Determine the [X, Y] coordinate at the center of the cell enclosing the given text.  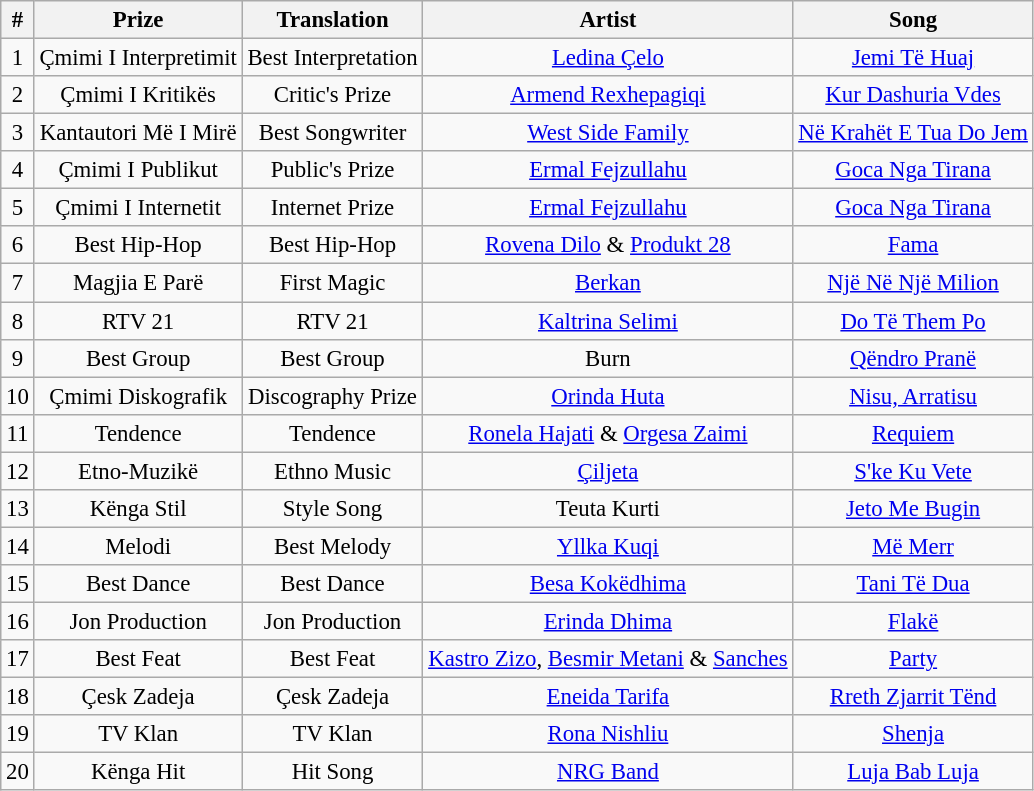
Prize [138, 20]
Ledina Çelo [608, 58]
Jeto Me Bugin [913, 509]
Çmimi I Kritikës [138, 95]
11 [18, 433]
7 [18, 283]
Best Melody [332, 546]
First Magic [332, 283]
# [18, 20]
Hit Song [332, 772]
Kaltrina Selimi [608, 321]
Style Song [332, 509]
Kënga Stil [138, 509]
Rovena Dilo & Produkt 28 [608, 245]
S'ke Ku Vete [913, 471]
Rreth Zjarrit Tënd [913, 697]
Ethno Music [332, 471]
Qëndro Pranë [913, 358]
Translation [332, 20]
NRG Band [608, 772]
1 [18, 58]
Teuta Kurti [608, 509]
Jemi Të Huaj [913, 58]
Eneida Tarifa [608, 697]
Kastro Zizo, Besmir Metani & Sanches [608, 659]
12 [18, 471]
Çmimi I Publikut [138, 170]
20 [18, 772]
Berkan [608, 283]
15 [18, 584]
Critic's Prize [332, 95]
Ronela Hajati & Orgesa Zaimi [608, 433]
14 [18, 546]
Luja Bab Luja [913, 772]
Melodi [138, 546]
Orinda Huta [608, 396]
Tani Të Dua [913, 584]
Public's Prize [332, 170]
Çmimi I Interpretimit [138, 58]
Kur Dashuria Vdes [913, 95]
Do Të Them Po [913, 321]
Në Krahët E Tua Do Jem [913, 133]
Çmimi I Internetit [138, 208]
2 [18, 95]
10 [18, 396]
Magjia E Parë [138, 283]
Yllka Kuqi [608, 546]
Më Merr [913, 546]
Çiljeta [608, 471]
Kantautori Më I Mirë [138, 133]
18 [18, 697]
Një Në Një Milion [913, 283]
Song [913, 20]
Nisu, Arratisu [913, 396]
6 [18, 245]
Requiem [913, 433]
Fama [913, 245]
Çmimi Diskografik [138, 396]
Etno-Muzikë [138, 471]
4 [18, 170]
Internet Prize [332, 208]
Erinda Dhima [608, 621]
17 [18, 659]
Armend Rexhepagiqi [608, 95]
9 [18, 358]
Discography Prize [332, 396]
3 [18, 133]
Shenja [913, 734]
Burn [608, 358]
Best Interpretation [332, 58]
Kënga Hit [138, 772]
Artist [608, 20]
Party [913, 659]
Besa Kokëdhima [608, 584]
Best Songwriter [332, 133]
16 [18, 621]
Rona Nishliu [608, 734]
8 [18, 321]
13 [18, 509]
West Side Family [608, 133]
Flakë [913, 621]
5 [18, 208]
19 [18, 734]
